Extract the (x, y) coordinate from the center of the cell holding the provided text.  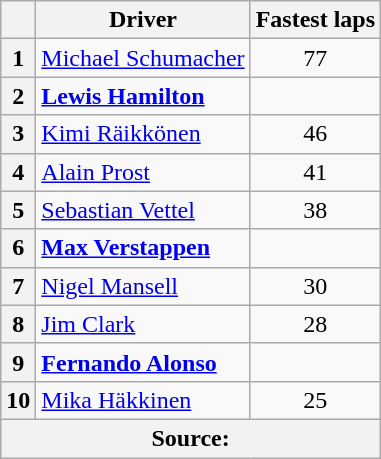
38 (315, 210)
Lewis Hamilton (143, 96)
Source: (191, 438)
Driver (143, 20)
Alain Prost (143, 172)
5 (18, 210)
7 (18, 286)
Jim Clark (143, 324)
Nigel Mansell (143, 286)
Max Verstappen (143, 248)
46 (315, 134)
10 (18, 400)
Fastest laps (315, 20)
8 (18, 324)
Kimi Räikkönen (143, 134)
28 (315, 324)
3 (18, 134)
25 (315, 400)
77 (315, 58)
2 (18, 96)
Mika Häkkinen (143, 400)
30 (315, 286)
Michael Schumacher (143, 58)
4 (18, 172)
6 (18, 248)
9 (18, 362)
Fernando Alonso (143, 362)
41 (315, 172)
1 (18, 58)
Sebastian Vettel (143, 210)
